Determine the [x, y] coordinate at the center of the cell enclosing the given text.  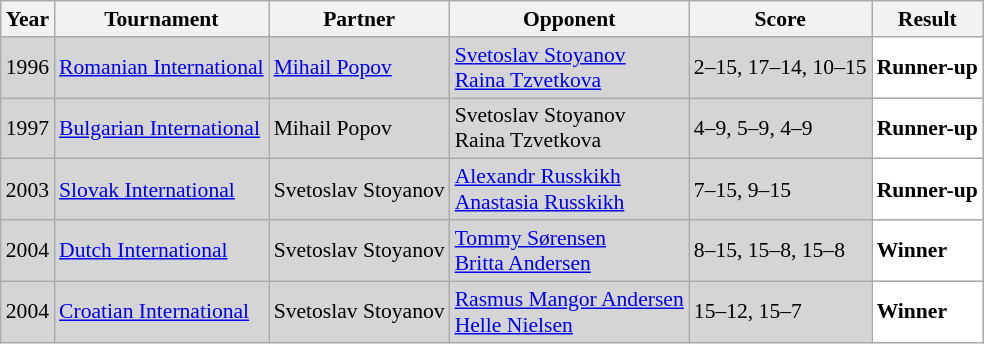
1997 [28, 128]
Croatian International [162, 312]
Slovak International [162, 190]
Year [28, 19]
Tournament [162, 19]
2–15, 17–14, 10–15 [780, 68]
Score [780, 19]
2003 [28, 190]
Alexandr Russkikh Anastasia Russkikh [570, 190]
Opponent [570, 19]
Bulgarian International [162, 128]
8–15, 15–8, 15–8 [780, 250]
Dutch International [162, 250]
4–9, 5–9, 4–9 [780, 128]
Rasmus Mangor Andersen Helle Nielsen [570, 312]
1996 [28, 68]
7–15, 9–15 [780, 190]
Tommy Sørensen Britta Andersen [570, 250]
Result [928, 19]
Romanian International [162, 68]
15–12, 15–7 [780, 312]
Partner [360, 19]
